Locate the cell with the specified text and output its (X, Y) center coordinate. 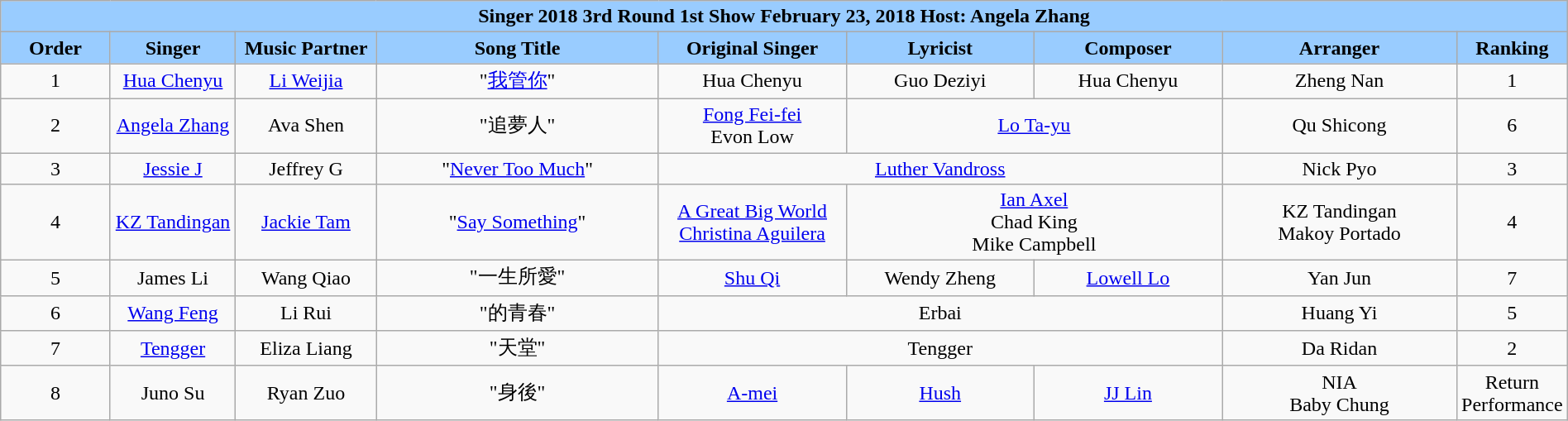
Ryan Zuo (306, 392)
A-mei (753, 392)
Nick Pyo (1340, 168)
NIABaby Chung (1340, 392)
Eliza Liang (306, 349)
Original Singer (753, 48)
Zheng Nan (1340, 81)
"的青春" (518, 313)
Ava Shen (306, 126)
KZ TandinganMakoy Portado (1340, 222)
Guo Deziyi (939, 81)
"一生所愛" (518, 278)
"Say Something" (518, 222)
Li Rui (306, 313)
Jackie Tam (306, 222)
Composer (1128, 48)
A Great Big WorldChristina Aguilera (753, 222)
Juno Su (173, 392)
Ian AxelChad KingMike Campbell (1034, 222)
"我管你" (518, 81)
"天堂" (518, 349)
Singer (173, 48)
KZ Tandingan (173, 222)
Fong Fei-feiEvon Low (753, 126)
Wendy Zheng (939, 278)
Ranking (1512, 48)
Qu Shicong (1340, 126)
James Li (173, 278)
Order (56, 48)
8 (56, 392)
"追夢人" (518, 126)
Wang Feng (173, 313)
"身後" (518, 392)
Angela Zhang (173, 126)
Jessie J (173, 168)
Yan Jun (1340, 278)
Arranger (1340, 48)
Music Partner (306, 48)
Singer 2018 3rd Round 1st Show February 23, 2018 Host: Angela Zhang (784, 17)
Erbai (940, 313)
Luther Vandross (940, 168)
"Never Too Much" (518, 168)
Wang Qiao (306, 278)
Hush (939, 392)
Return Performance (1512, 392)
Shu Qi (753, 278)
Lowell Lo (1128, 278)
Song Title (518, 48)
JJ Lin (1128, 392)
Li Weijia (306, 81)
Jeffrey G (306, 168)
Lo Ta-yu (1034, 126)
Huang Yi (1340, 313)
Lyricist (939, 48)
Da Ridan (1340, 349)
